Capture the cell that displays the provided text and extract its (X, Y) central coordinate. 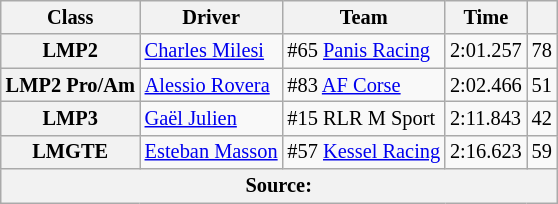
Esteban Masson (212, 152)
42 (542, 118)
2:01.257 (486, 51)
51 (542, 85)
#83 AF Corse (364, 85)
#15 RLR M Sport (364, 118)
59 (542, 152)
LMGTE (70, 152)
78 (542, 51)
LMP2 Pro/Am (70, 85)
Driver (212, 17)
Team (364, 17)
#65 Panis Racing (364, 51)
2:02.466 (486, 85)
LMP3 (70, 118)
2:11.843 (486, 118)
Alessio Rovera (212, 85)
LMP2 (70, 51)
2:16.623 (486, 152)
Time (486, 17)
Charles Milesi (212, 51)
Source: (279, 186)
Gaël Julien (212, 118)
#57 Kessel Racing (364, 152)
Class (70, 17)
